Locate the cell with the specified text and output its (X, Y) center coordinate. 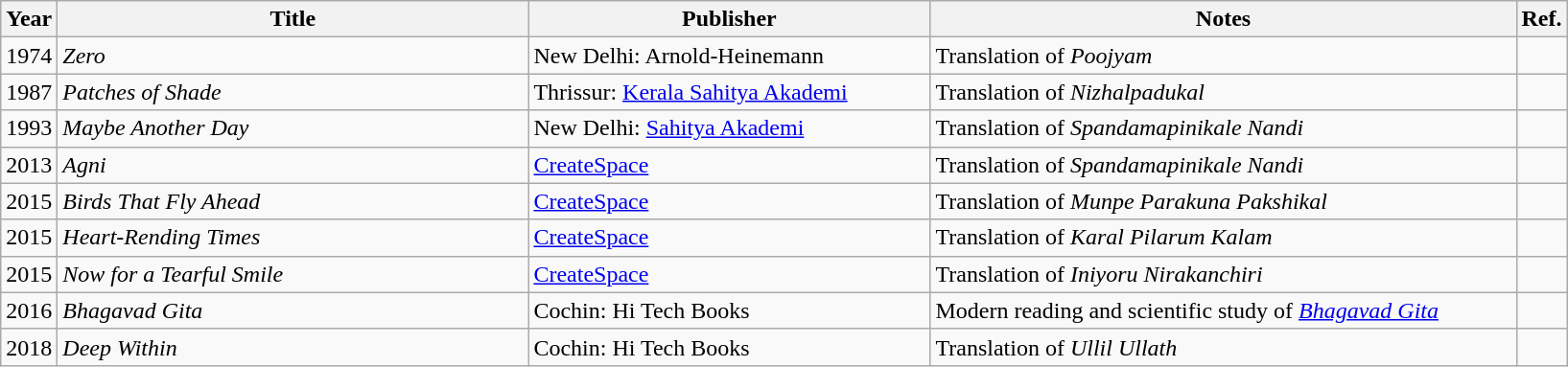
Translation of Karal Pilarum Kalam (1224, 238)
1993 (29, 128)
2013 (29, 165)
Agni (293, 165)
Bhagavad Gita (293, 310)
New Delhi: Sahitya Akademi (729, 128)
Year (29, 19)
Translation of Munpe Parakuna Pakshikal (1224, 201)
Patches of Shade (293, 92)
Maybe Another Day (293, 128)
2018 (29, 347)
Now for a Tearful Smile (293, 274)
Birds That Fly Ahead (293, 201)
1987 (29, 92)
2016 (29, 310)
Translation of Poojyam (1224, 56)
Notes (1224, 19)
Ref. (1542, 19)
Heart-Rending Times (293, 238)
Thrissur: Kerala Sahitya Akademi (729, 92)
Translation of Iniyoru Nirakanchiri (1224, 274)
1974 (29, 56)
New Delhi: Arnold-Heinemann (729, 56)
Deep Within (293, 347)
Title (293, 19)
Translation of Nizhalpadukal (1224, 92)
Modern reading and scientific study of Bhagavad Gita (1224, 310)
Translation of Ullil Ullath (1224, 347)
Zero (293, 56)
Publisher (729, 19)
